Scan for the cell matching the given text and deliver its [X, Y] coordinate at center. 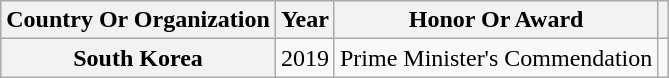
2019 [304, 58]
Honor Or Award [496, 20]
Country Or Organization [138, 20]
South Korea [138, 58]
Prime Minister's Commendation [496, 58]
Year [304, 20]
